Identify which cell holds the provided text, then report its [X, Y] central coordinate. 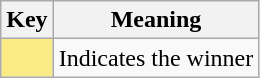
Indicates the winner [156, 58]
Meaning [156, 20]
Key [27, 20]
